From the cell containing the given text, extract its center point as [X, Y] coordinate. 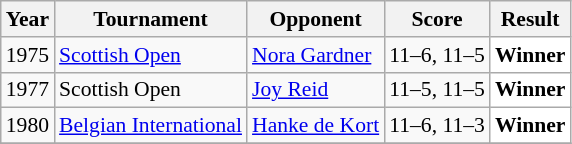
1977 [28, 90]
Year [28, 19]
Nora Gardner [316, 55]
Opponent [316, 19]
1975 [28, 55]
Belgian International [150, 126]
1980 [28, 126]
Hanke de Kort [316, 126]
11–5, 11–5 [437, 90]
Joy Reid [316, 90]
Result [530, 19]
Score [437, 19]
11–6, 11–3 [437, 126]
11–6, 11–5 [437, 55]
Tournament [150, 19]
